Return the (x, y) coordinate for the center point of the cell that contains the specified text.  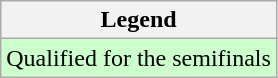
Qualified for the semifinals (139, 58)
Legend (139, 20)
